Identify which cell holds the provided text, then report its (X, Y) central coordinate. 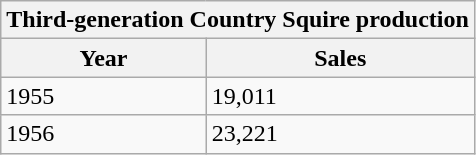
19,011 (340, 96)
1955 (104, 96)
1956 (104, 134)
Third-generation Country Squire production (238, 20)
Sales (340, 58)
Year (104, 58)
23,221 (340, 134)
